Return (X, Y) of the center of cell containing provided text 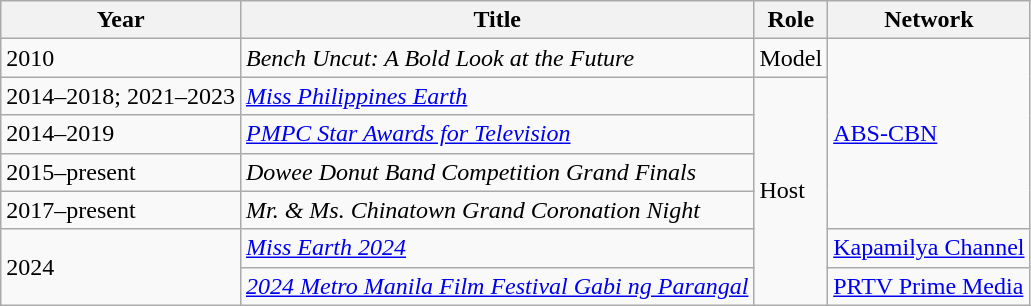
2024 Metro Manila Film Festival Gabi ng Parangal (496, 286)
Title (496, 20)
Network (929, 20)
Model (791, 58)
2014–2018; 2021–2023 (121, 96)
Miss Earth 2024 (496, 248)
Bench Uncut: A Bold Look at the Future (496, 58)
Host (791, 191)
2015–present (121, 172)
Year (121, 20)
Role (791, 20)
ABS-CBN (929, 134)
Dowee Donut Band Competition Grand Finals (496, 172)
2014–2019 (121, 134)
Mr. & Ms. Chinatown Grand Coronation Night (496, 210)
2024 (121, 267)
PRTV Prime Media (929, 286)
2017–present (121, 210)
PMPC Star Awards for Television (496, 134)
2010 (121, 58)
Kapamilya Channel (929, 248)
Miss Philippines Earth (496, 96)
